Find where the given text appears and provide that cell's center as [x, y] coordinate. 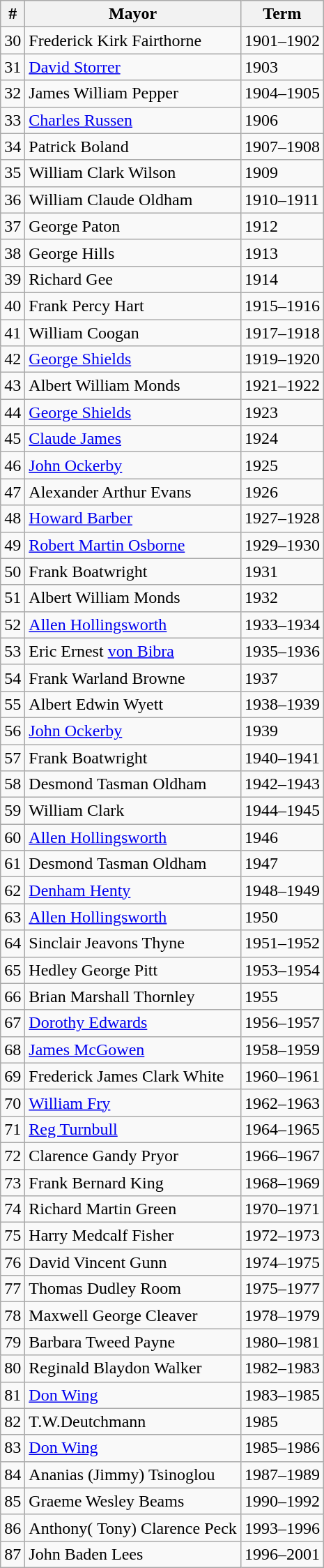
1978–1979 [281, 1315]
1975–1977 [281, 1289]
Frederick James Clark White [133, 1076]
1924 [281, 439]
69 [13, 1076]
Alexander Arthur Evans [133, 492]
Ananias (Jimmy) Tsinoglou [133, 1474]
Barbara Tweed Payne [133, 1342]
T.W.Deutchmann [133, 1421]
1950 [281, 917]
78 [13, 1315]
74 [13, 1209]
William Fry [133, 1103]
32 [13, 94]
79 [13, 1342]
73 [13, 1183]
Eric Ernest von Bibra [133, 651]
84 [13, 1474]
1962–1963 [281, 1103]
Richard Gee [133, 279]
1985 [281, 1421]
1909 [281, 173]
1980–1981 [281, 1342]
34 [13, 147]
1966–1967 [281, 1156]
30 [13, 40]
Robert Martin Osborne [133, 545]
Charles Russen [133, 120]
William Coogan [133, 333]
45 [13, 439]
1958–1959 [281, 1050]
35 [13, 173]
1942–1943 [281, 784]
1915–1916 [281, 306]
65 [13, 970]
1901–1902 [281, 40]
William Claude Oldham [133, 200]
William Clark [133, 811]
1940–1941 [281, 757]
Clarence Gandy Pryor [133, 1156]
1925 [281, 465]
1912 [281, 226]
George Hills [133, 253]
Maxwell George Cleaver [133, 1315]
1931 [281, 572]
1937 [281, 678]
31 [13, 67]
Richard Martin Green [133, 1209]
1953–1954 [281, 970]
1968–1969 [281, 1183]
1923 [281, 412]
1935–1936 [281, 651]
52 [13, 625]
1929–1930 [281, 545]
81 [13, 1395]
1904–1905 [281, 94]
1939 [281, 731]
85 [13, 1501]
1972–1973 [281, 1236]
Claude James [133, 439]
Frank Bernard King [133, 1183]
1903 [281, 67]
82 [13, 1421]
1910–1911 [281, 200]
87 [13, 1554]
Frank Percy Hart [133, 306]
Howard Barber [133, 518]
Denham Henty [133, 890]
86 [13, 1528]
41 [13, 333]
John Baden Lees [133, 1554]
63 [13, 917]
David Storrer [133, 67]
Sinclair Jeavons Thyne [133, 943]
1946 [281, 837]
George Paton [133, 226]
42 [13, 359]
1974–1975 [281, 1262]
64 [13, 943]
54 [13, 678]
1985–1986 [281, 1448]
72 [13, 1156]
Brian Marshall Thornley [133, 996]
80 [13, 1368]
1938–1939 [281, 704]
56 [13, 731]
1983–1985 [281, 1395]
Term [281, 14]
1964–1965 [281, 1129]
50 [13, 572]
James McGowen [133, 1050]
1960–1961 [281, 1076]
1906 [281, 120]
Reginald Blaydon Walker [133, 1368]
67 [13, 1023]
1970–1971 [281, 1209]
1947 [281, 864]
1907–1908 [281, 147]
59 [13, 811]
1990–1992 [281, 1501]
33 [13, 120]
40 [13, 306]
1951–1952 [281, 943]
1982–1983 [281, 1368]
1913 [281, 253]
1987–1989 [281, 1474]
1996–2001 [281, 1554]
Frank Warland Browne [133, 678]
38 [13, 253]
75 [13, 1236]
1944–1945 [281, 811]
53 [13, 651]
39 [13, 279]
1933–1934 [281, 625]
# [13, 14]
36 [13, 200]
58 [13, 784]
1914 [281, 279]
83 [13, 1448]
1956–1957 [281, 1023]
Dorothy Edwards [133, 1023]
47 [13, 492]
60 [13, 837]
76 [13, 1262]
66 [13, 996]
1955 [281, 996]
Mayor [133, 14]
1993–1996 [281, 1528]
Hedley George Pitt [133, 970]
1926 [281, 492]
Reg Turnbull [133, 1129]
1919–1920 [281, 359]
71 [13, 1129]
1948–1949 [281, 890]
57 [13, 757]
Frederick Kirk Fairthorne [133, 40]
49 [13, 545]
68 [13, 1050]
62 [13, 890]
46 [13, 465]
David Vincent Gunn [133, 1262]
51 [13, 598]
70 [13, 1103]
61 [13, 864]
1927–1928 [281, 518]
Anthony( Tony) Clarence Peck [133, 1528]
Patrick Boland [133, 147]
44 [13, 412]
Harry Medcalf Fisher [133, 1236]
William Clark Wilson [133, 173]
77 [13, 1289]
1921–1922 [281, 386]
1917–1918 [281, 333]
Thomas Dudley Room [133, 1289]
Graeme Wesley Beams [133, 1501]
48 [13, 518]
James William Pepper [133, 94]
43 [13, 386]
37 [13, 226]
Albert Edwin Wyett [133, 704]
1932 [281, 598]
55 [13, 704]
